Search for the cell housing the specified text and yield its (x, y) center coordinate. 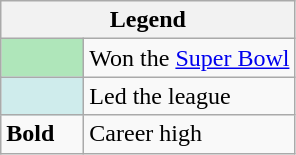
Won the Super Bowl (190, 58)
Legend (148, 20)
Bold (42, 134)
Led the league (190, 96)
Career high (190, 134)
